Return (X, Y) of the center of cell containing provided text 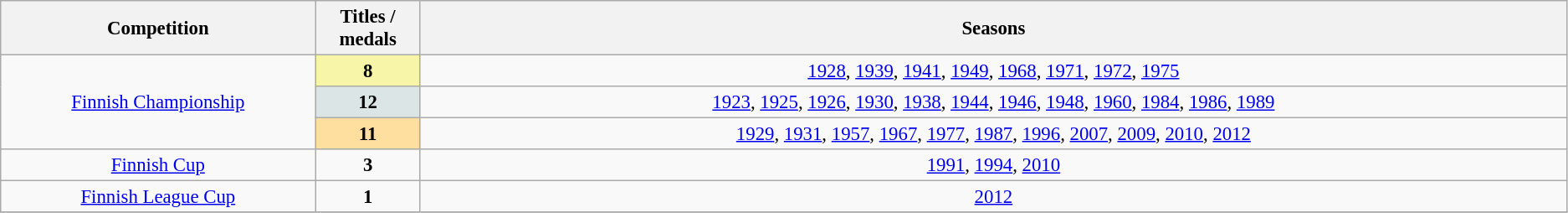
12 (368, 102)
3 (368, 165)
1991, 1994, 2010 (993, 165)
Competition (158, 29)
Finnish League Cup (158, 197)
1929, 1931, 1957, 1967, 1977, 1987, 1996, 2007, 2009, 2010, 2012 (993, 134)
Finnish Championship (158, 102)
2012 (993, 197)
Finnish Cup (158, 165)
11 (368, 134)
Titles /medals (368, 29)
8 (368, 71)
1923, 1925, 1926, 1930, 1938, 1944, 1946, 1948, 1960, 1984, 1986, 1989 (993, 102)
Seasons (993, 29)
1928, 1939, 1941, 1949, 1968, 1971, 1972, 1975 (993, 71)
1 (368, 197)
